For the text-containing cell, return its midpoint in [X, Y] coordinate format. 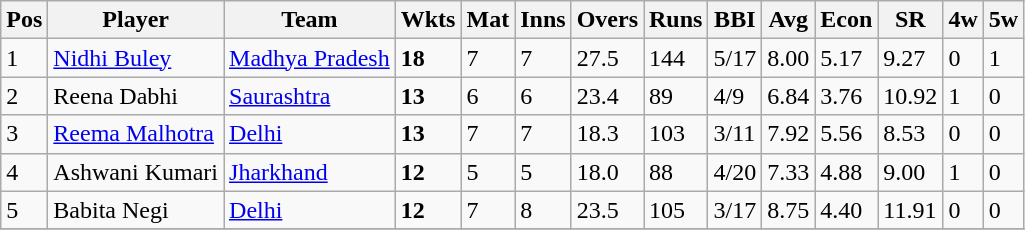
Runs [676, 20]
8.53 [910, 134]
10.92 [910, 96]
3.76 [846, 96]
103 [676, 134]
89 [676, 96]
8 [543, 210]
7.33 [788, 172]
3/17 [735, 210]
105 [676, 210]
Player [136, 20]
8.00 [788, 58]
Reema Malhotra [136, 134]
8.75 [788, 210]
27.5 [607, 58]
3/11 [735, 134]
18 [428, 58]
4/20 [735, 172]
Mat [488, 20]
2 [24, 96]
11.91 [910, 210]
Saurashtra [310, 96]
5.56 [846, 134]
3 [24, 134]
18.3 [607, 134]
Team [310, 20]
23.5 [607, 210]
4 [24, 172]
Inns [543, 20]
Pos [24, 20]
SR [910, 20]
Reena Dabhi [136, 96]
7.92 [788, 134]
Avg [788, 20]
88 [676, 172]
5w [1003, 20]
Babita Negi [136, 210]
23.4 [607, 96]
5.17 [846, 58]
Overs [607, 20]
4.40 [846, 210]
6.84 [788, 96]
Ashwani Kumari [136, 172]
144 [676, 58]
5/17 [735, 58]
4/9 [735, 96]
4w [963, 20]
9.00 [910, 172]
9.27 [910, 58]
18.0 [607, 172]
4.88 [846, 172]
Madhya Pradesh [310, 58]
Wkts [428, 20]
Jharkhand [310, 172]
Econ [846, 20]
Nidhi Buley [136, 58]
BBI [735, 20]
